For the text-containing cell, return its midpoint in (x, y) coordinate format. 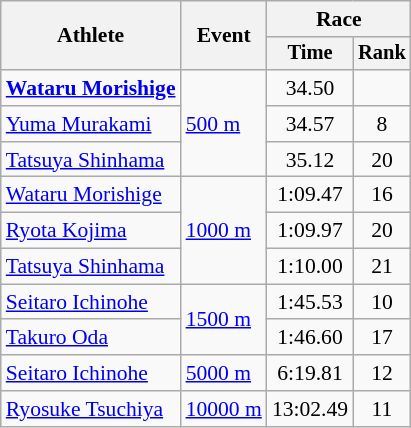
11 (382, 409)
13:02.49 (310, 409)
21 (382, 267)
1000 m (224, 230)
12 (382, 373)
Yuma Murakami (91, 124)
Event (224, 36)
Race (339, 19)
Ryosuke Tsuchiya (91, 409)
1500 m (224, 320)
Rank (382, 54)
1:45.53 (310, 302)
1:10.00 (310, 267)
Takuro Oda (91, 338)
17 (382, 338)
10 (382, 302)
10000 m (224, 409)
500 m (224, 124)
Ryota Kojima (91, 231)
34.50 (310, 88)
1:09.97 (310, 231)
5000 m (224, 373)
6:19.81 (310, 373)
8 (382, 124)
Time (310, 54)
1:46.60 (310, 338)
Athlete (91, 36)
1:09.47 (310, 195)
16 (382, 195)
34.57 (310, 124)
35.12 (310, 160)
